Return [x, y] of the center of cell containing provided text 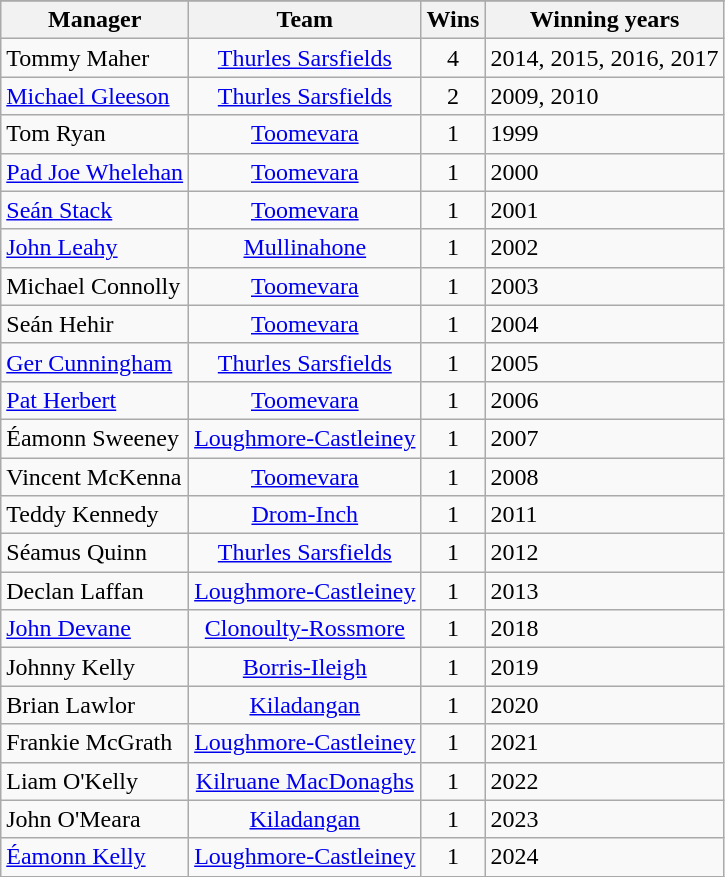
2014, 2015, 2016, 2017 [604, 58]
Teddy Kennedy [95, 515]
Mullinahone [305, 248]
2012 [604, 553]
John Devane [95, 629]
2024 [604, 857]
Seán Stack [95, 210]
4 [453, 58]
Éamonn Kelly [95, 857]
1999 [604, 134]
Borris-Ileigh [305, 667]
2000 [604, 172]
Kilruane MacDonaghs [305, 781]
Winning years [604, 20]
Manager [95, 20]
Drom-Inch [305, 515]
Pad Joe Whelehan [95, 172]
Michael Gleeson [95, 96]
Michael Connolly [95, 286]
Clonoulty-Rossmore [305, 629]
2007 [604, 438]
Declan Laffan [95, 591]
2020 [604, 705]
Pat Herbert [95, 400]
2005 [604, 362]
Johnny Kelly [95, 667]
2004 [604, 324]
2 [453, 96]
2021 [604, 743]
Frankie McGrath [95, 743]
Éamonn Sweeney [95, 438]
2011 [604, 515]
2006 [604, 400]
2013 [604, 591]
2003 [604, 286]
Liam O'Kelly [95, 781]
Brian Lawlor [95, 705]
John Leahy [95, 248]
Séamus Quinn [95, 553]
2008 [604, 477]
Vincent McKenna [95, 477]
Wins [453, 20]
2019 [604, 667]
John O'Meara [95, 819]
2009, 2010 [604, 96]
2022 [604, 781]
Tommy Maher [95, 58]
2023 [604, 819]
Team [305, 20]
2002 [604, 248]
Tom Ryan [95, 134]
Ger Cunningham [95, 362]
2001 [604, 210]
2018 [604, 629]
Seán Hehir [95, 324]
